Extract the (X, Y) coordinate from the center of the cell holding the provided text.  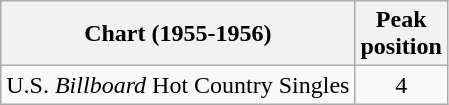
Chart (1955-1956) (178, 34)
U.S. Billboard Hot Country Singles (178, 85)
Peakposition (401, 34)
4 (401, 85)
